Locate the cell with the specified text and output its [x, y] center coordinate. 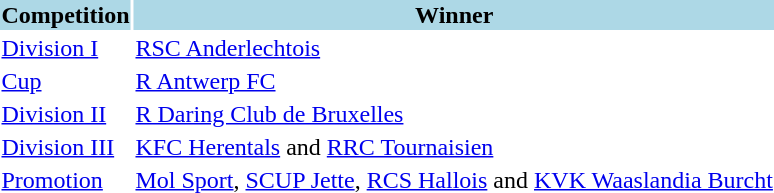
Cup [66, 81]
KFC Herentals and RRC Tournaisien [454, 147]
Winner [454, 15]
R Daring Club de Bruxelles [454, 114]
Division III [66, 147]
Competition [66, 15]
Division II [66, 114]
Division I [66, 48]
RSC Anderlechtois [454, 48]
R Antwerp FC [454, 81]
